Determine the (x, y) coordinate at the center of the cell enclosing the given text.  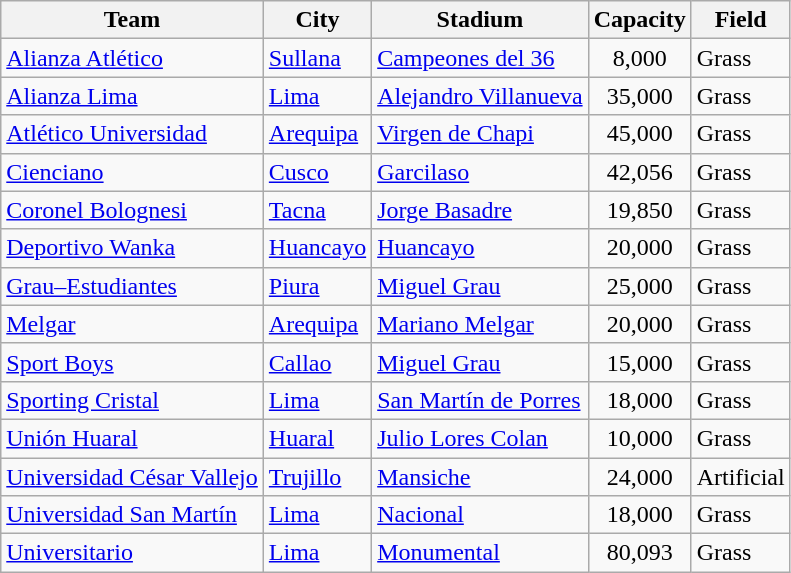
10,000 (640, 438)
City (317, 20)
25,000 (640, 286)
Deportivo Wanka (132, 248)
Coronel Bolognesi (132, 210)
Sullana (317, 58)
Alianza Atlético (132, 58)
19,850 (640, 210)
Tacna (317, 210)
Mansiche (480, 477)
Mariano Melgar (480, 324)
Campeones del 36 (480, 58)
Team (132, 20)
Alianza Lima (132, 96)
Field (740, 20)
Alejandro Villanueva (480, 96)
Universidad César Vallejo (132, 477)
Huaral (317, 438)
Sporting Cristal (132, 400)
Cusco (317, 172)
Stadium (480, 20)
Julio Lores Colan (480, 438)
8,000 (640, 58)
Callao (317, 362)
Jorge Basadre (480, 210)
Capacity (640, 20)
Melgar (132, 324)
Trujillo (317, 477)
Garcilaso (480, 172)
42,056 (640, 172)
80,093 (640, 553)
Artificial (740, 477)
45,000 (640, 134)
15,000 (640, 362)
San Martín de Porres (480, 400)
Monumental (480, 553)
Universidad San Martín (132, 515)
Universitario (132, 553)
35,000 (640, 96)
Sport Boys (132, 362)
Cienciano (132, 172)
Atlético Universidad (132, 134)
Unión Huaral (132, 438)
Grau–Estudiantes (132, 286)
Virgen de Chapi (480, 134)
24,000 (640, 477)
Piura (317, 286)
Nacional (480, 515)
